Output the [x, y] coordinate of the center of the cell containing the given text.  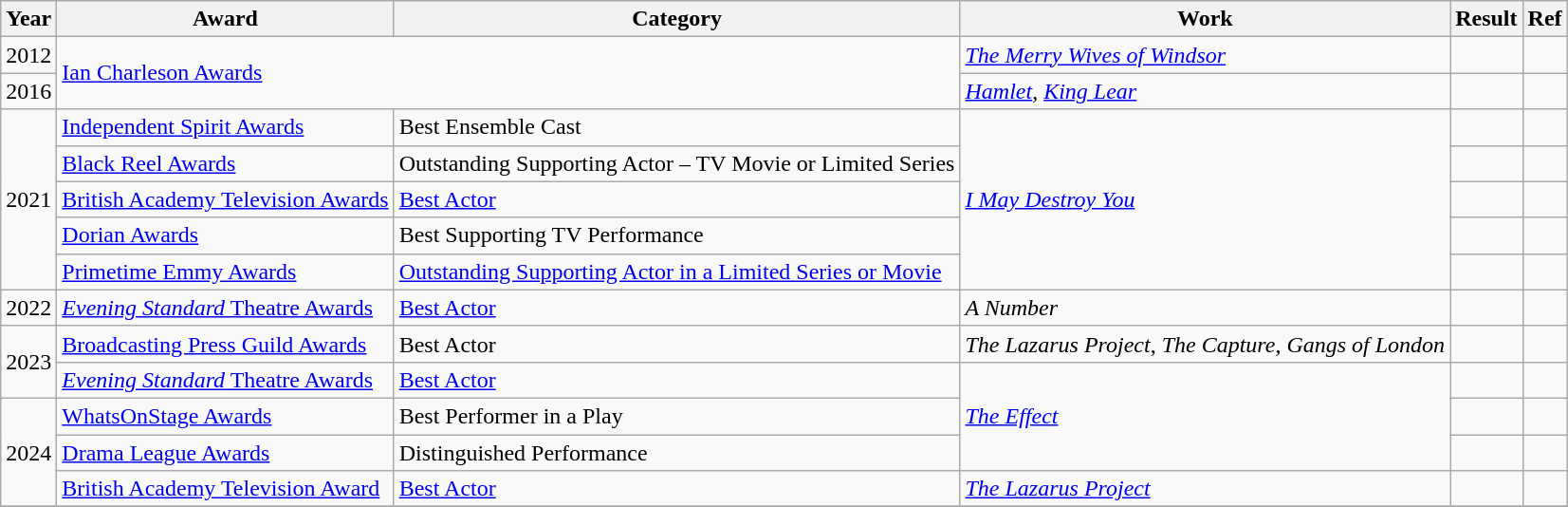
2021 [28, 199]
Best Ensemble Cast [677, 127]
Best Supporting TV Performance [677, 235]
Ref [1544, 19]
Work [1205, 19]
The Lazarus Project, The Capture, Gangs of London [1205, 344]
A Number [1205, 308]
Independent Spirit Awards [226, 127]
Award [226, 19]
WhatsOnStage Awards [226, 416]
Outstanding Supporting Actor in a Limited Series or Movie [677, 272]
Drama League Awards [226, 453]
2022 [28, 308]
Year [28, 19]
Outstanding Supporting Actor – TV Movie or Limited Series [677, 163]
Result [1486, 19]
2012 [28, 55]
British Academy Television Awards [226, 199]
Primetime Emmy Awards [226, 272]
The Effect [1205, 416]
Broadcasting Press Guild Awards [226, 344]
2016 [28, 91]
Dorian Awards [226, 235]
2023 [28, 362]
I May Destroy You [1205, 199]
Distinguished Performance [677, 453]
Ian Charleson Awards [508, 73]
2024 [28, 452]
The Merry Wives of Windsor [1205, 55]
British Academy Television Award [226, 489]
Best Performer in a Play [677, 416]
Black Reel Awards [226, 163]
Hamlet, King Lear [1205, 91]
The Lazarus Project [1205, 489]
Category [677, 19]
